Identify which cell holds the provided text, then report its [X, Y] central coordinate. 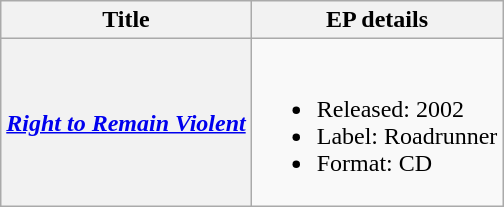
Released: 2002Label: RoadrunnerFormat: CD [377, 122]
EP details [377, 20]
Title [126, 20]
Right to Remain Violent [126, 122]
